Search for the cell housing the specified text and yield its (x, y) center coordinate. 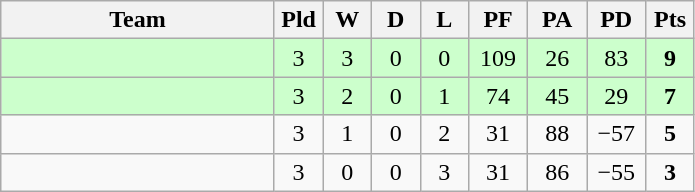
PF (498, 20)
7 (670, 96)
5 (670, 134)
45 (558, 96)
PD (616, 20)
L (444, 20)
29 (616, 96)
Pld (298, 20)
−57 (616, 134)
PA (558, 20)
W (348, 20)
83 (616, 58)
86 (558, 172)
88 (558, 134)
109 (498, 58)
74 (498, 96)
D (396, 20)
26 (558, 58)
9 (670, 58)
Team (138, 20)
−55 (616, 172)
Pts (670, 20)
